Search for the cell housing the specified text and yield its (X, Y) center coordinate. 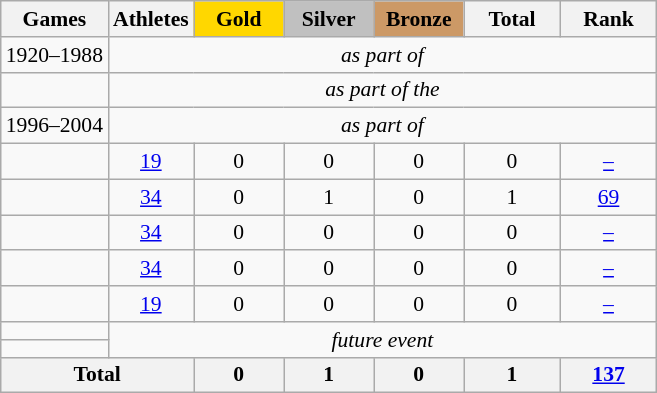
as part of the (382, 90)
Rank (608, 19)
137 (608, 375)
1920–1988 (54, 55)
Silver (329, 19)
future event (382, 340)
Games (54, 19)
1996–2004 (54, 126)
Bronze (419, 19)
Gold (239, 19)
Athletes (151, 19)
69 (608, 197)
